Determine the (X, Y) coordinate at the center of the cell enclosing the given text.  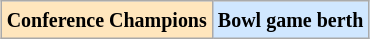
Conference Champions (106, 20)
Bowl game berth (290, 20)
